Find where the given text appears and provide that cell's center as (X, Y) coordinate. 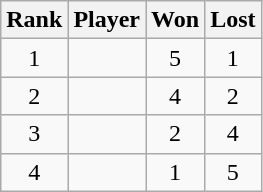
Player (107, 20)
Won (176, 20)
Lost (233, 20)
3 (34, 134)
Rank (34, 20)
